Identify which cell holds the provided text, then report its [X, Y] central coordinate. 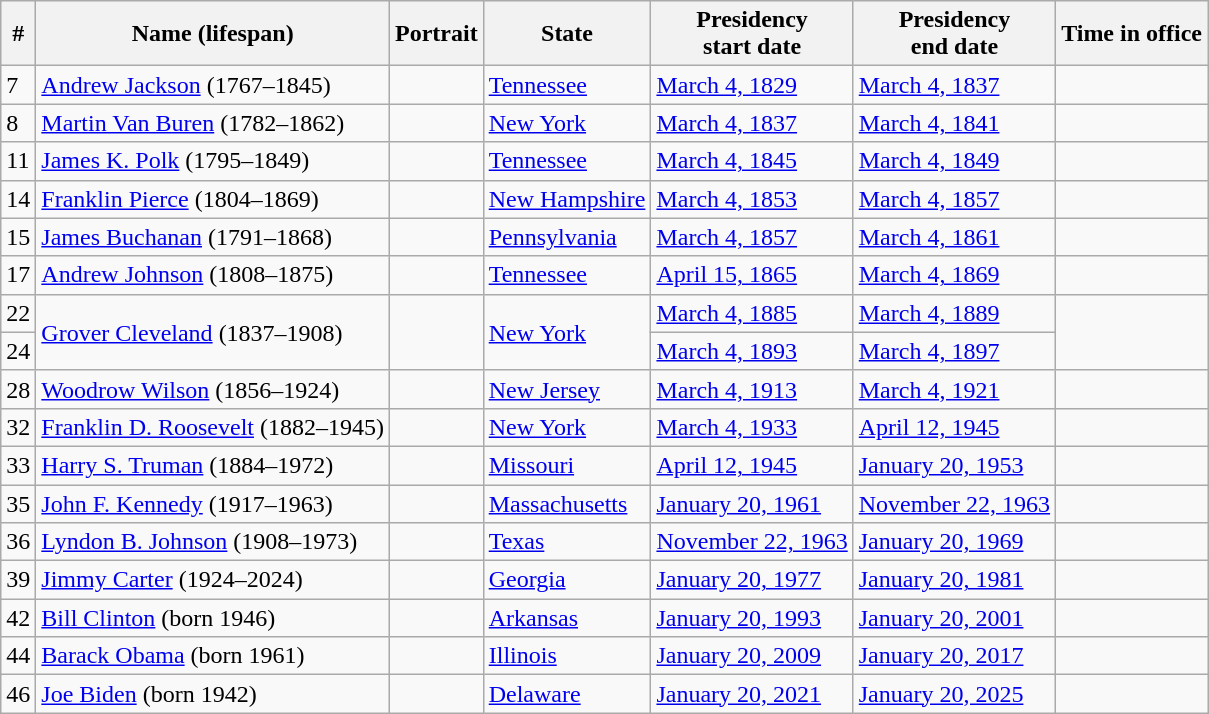
28 [18, 389]
Andrew Johnson (1808–1875) [213, 275]
James Buchanan (1791–1868) [213, 237]
Arkansas [567, 618]
44 [18, 656]
March 4, 1889 [954, 313]
Time in office [1132, 34]
Missouri [567, 465]
January 20, 2021 [752, 694]
33 [18, 465]
39 [18, 580]
March 4, 1913 [752, 389]
State [567, 34]
January 20, 1981 [954, 580]
March 4, 1849 [954, 161]
Lyndon B. Johnson (1908–1973) [213, 542]
17 [18, 275]
March 4, 1841 [954, 123]
15 [18, 237]
March 4, 1893 [752, 351]
James K. Polk (1795–1849) [213, 161]
January 20, 1993 [752, 618]
March 4, 1845 [752, 161]
7 [18, 85]
Presidencyend date [954, 34]
14 [18, 199]
Delaware [567, 694]
Georgia [567, 580]
35 [18, 503]
Name (lifespan) [213, 34]
March 4, 1933 [752, 427]
Texas [567, 542]
New Jersey [567, 389]
22 [18, 313]
Martin Van Buren (1782–1862) [213, 123]
46 [18, 694]
John F. Kennedy (1917–1963) [213, 503]
March 4, 1861 [954, 237]
8 [18, 123]
Presidencystart date [752, 34]
March 4, 1829 [752, 85]
New Hampshire [567, 199]
Massachusetts [567, 503]
March 4, 1885 [752, 313]
January 20, 2001 [954, 618]
January 20, 1969 [954, 542]
Pennsylvania [567, 237]
Grover Cleveland (1837–1908) [213, 332]
March 4, 1897 [954, 351]
Barack Obama (born 1961) [213, 656]
January 20, 2009 [752, 656]
11 [18, 161]
24 [18, 351]
Woodrow Wilson (1856–1924) [213, 389]
April 15, 1865 [752, 275]
January 20, 1953 [954, 465]
Jimmy Carter (1924–2024) [213, 580]
March 4, 1853 [752, 199]
# [18, 34]
Franklin D. Roosevelt (1882–1945) [213, 427]
March 4, 1869 [954, 275]
Franklin Pierce (1804–1869) [213, 199]
Illinois [567, 656]
March 4, 1921 [954, 389]
32 [18, 427]
42 [18, 618]
Andrew Jackson (1767–1845) [213, 85]
January 20, 1961 [752, 503]
January 20, 2025 [954, 694]
Joe Biden (born 1942) [213, 694]
Bill Clinton (born 1946) [213, 618]
36 [18, 542]
January 20, 1977 [752, 580]
January 20, 2017 [954, 656]
Harry S. Truman (1884–1972) [213, 465]
Portrait [437, 34]
